Determine the (X, Y) coordinate at the center of the cell enclosing the given text.  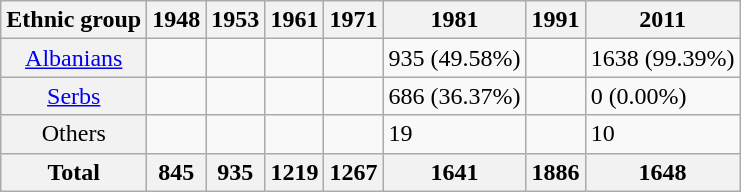
1219 (294, 172)
Serbs (74, 96)
935 (49.58%) (454, 58)
935 (236, 172)
10 (662, 134)
1971 (354, 20)
2011 (662, 20)
1953 (236, 20)
1641 (454, 172)
19 (454, 134)
0 (0.00%) (662, 96)
1638 (99.39%) (662, 58)
845 (176, 172)
1981 (454, 20)
1991 (556, 20)
Total (74, 172)
686 (36.37%) (454, 96)
1886 (556, 172)
1961 (294, 20)
1948 (176, 20)
Albanians (74, 58)
1648 (662, 172)
1267 (354, 172)
Others (74, 134)
Ethnic group (74, 20)
